Determine the (X, Y) coordinate at the center of the cell enclosing the given text.  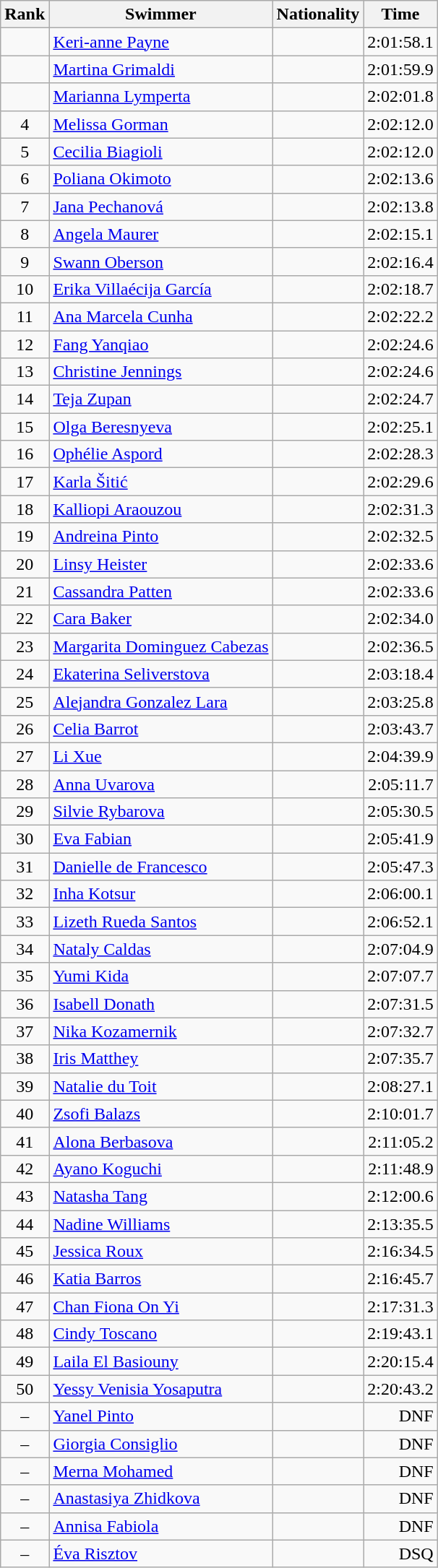
Yumi Kida (160, 976)
2:10:01.7 (400, 1114)
14 (25, 399)
Lizeth Rueda Santos (160, 922)
Jessica Roux (160, 1252)
2:02:16.4 (400, 261)
25 (25, 701)
Christine Jennings (160, 372)
Karla Šitić (160, 482)
2:02:34.0 (400, 619)
15 (25, 427)
42 (25, 1169)
Ophélie Aspord (160, 454)
2:12:00.6 (400, 1196)
39 (25, 1086)
Time (400, 14)
Anastasiya Zhidkova (160, 1499)
28 (25, 784)
Inha Kotsur (160, 894)
36 (25, 1004)
34 (25, 949)
Silvie Rybarova (160, 812)
Celia Barrot (160, 729)
Cindy Toscano (160, 1334)
Katia Barros (160, 1279)
35 (25, 976)
Yessy Venisia Yosaputra (160, 1389)
2:17:31.3 (400, 1307)
2:13:35.5 (400, 1224)
Alona Berbasova (160, 1141)
2:02:13.6 (400, 179)
2:07:04.9 (400, 949)
2:02:15.1 (400, 234)
2:05:30.5 (400, 812)
2:02:36.5 (400, 646)
2:03:25.8 (400, 701)
Nika Kozamernik (160, 1031)
Ayano Koguchi (160, 1169)
19 (25, 537)
Éva Risztov (160, 1554)
2:05:47.3 (400, 867)
Anna Uvarova (160, 784)
22 (25, 619)
17 (25, 482)
2:05:41.9 (400, 839)
16 (25, 454)
Marianna Lymperta (160, 97)
Laila El Basiouny (160, 1361)
21 (25, 592)
2:16:34.5 (400, 1252)
2:11:05.2 (400, 1141)
Martina Grimaldi (160, 69)
46 (25, 1279)
Natasha Tang (160, 1196)
Iris Matthey (160, 1059)
2:19:43.1 (400, 1334)
Linsy Heister (160, 564)
Swimmer (160, 14)
2:02:25.1 (400, 427)
Alejandra Gonzalez Lara (160, 701)
2:02:24.7 (400, 399)
41 (25, 1141)
2:02:28.3 (400, 454)
Nataly Caldas (160, 949)
43 (25, 1196)
45 (25, 1252)
2:01:58.1 (400, 42)
12 (25, 345)
Zsofi Balazs (160, 1114)
2:16:45.7 (400, 1279)
Margarita Dominguez Cabezas (160, 646)
Cassandra Patten (160, 592)
2:07:35.7 (400, 1059)
30 (25, 839)
2:11:48.9 (400, 1169)
DSQ (400, 1554)
2:08:27.1 (400, 1086)
2:03:43.7 (400, 729)
47 (25, 1307)
6 (25, 179)
Ana Marcela Cunha (160, 316)
Eva Fabian (160, 839)
Kalliopi Araouzou (160, 509)
29 (25, 812)
Fang Yanqiao (160, 345)
11 (25, 316)
2:20:15.4 (400, 1361)
49 (25, 1361)
5 (25, 152)
Keri-anne Payne (160, 42)
Teja Zupan (160, 399)
Andreina Pinto (160, 537)
Poliana Okimoto (160, 179)
Giorgia Consiglio (160, 1444)
2:07:31.5 (400, 1004)
Nadine Williams (160, 1224)
37 (25, 1031)
Chan Fiona On Yi (160, 1307)
44 (25, 1224)
2:01:59.9 (400, 69)
Li Xue (160, 756)
Danielle de Francesco (160, 867)
Merna Mohamed (160, 1471)
Isabell Donath (160, 1004)
38 (25, 1059)
2:05:11.7 (400, 784)
Natalie du Toit (160, 1086)
2:02:13.8 (400, 207)
2:02:01.8 (400, 97)
9 (25, 261)
20 (25, 564)
Ekaterina Seliverstova (160, 674)
48 (25, 1334)
8 (25, 234)
2:02:18.7 (400, 289)
13 (25, 372)
23 (25, 646)
2:06:00.1 (400, 894)
27 (25, 756)
Nationality (318, 14)
18 (25, 509)
Rank (25, 14)
Jana Pechanová (160, 207)
2:04:39.9 (400, 756)
31 (25, 867)
Cecilia Biagioli (160, 152)
7 (25, 207)
Erika Villaécija García (160, 289)
Yanel Pinto (160, 1416)
Olga Beresnyeva (160, 427)
2:06:52.1 (400, 922)
26 (25, 729)
2:02:22.2 (400, 316)
24 (25, 674)
2:20:43.2 (400, 1389)
4 (25, 124)
Annisa Fabiola (160, 1526)
2:07:32.7 (400, 1031)
40 (25, 1114)
2:02:32.5 (400, 537)
2:03:18.4 (400, 674)
Angela Maurer (160, 234)
33 (25, 922)
32 (25, 894)
Cara Baker (160, 619)
2:02:29.6 (400, 482)
2:07:07.7 (400, 976)
50 (25, 1389)
Melissa Gorman (160, 124)
10 (25, 289)
2:02:31.3 (400, 509)
Swann Oberson (160, 261)
